Capture the cell that displays the provided text and extract its (x, y) central coordinate. 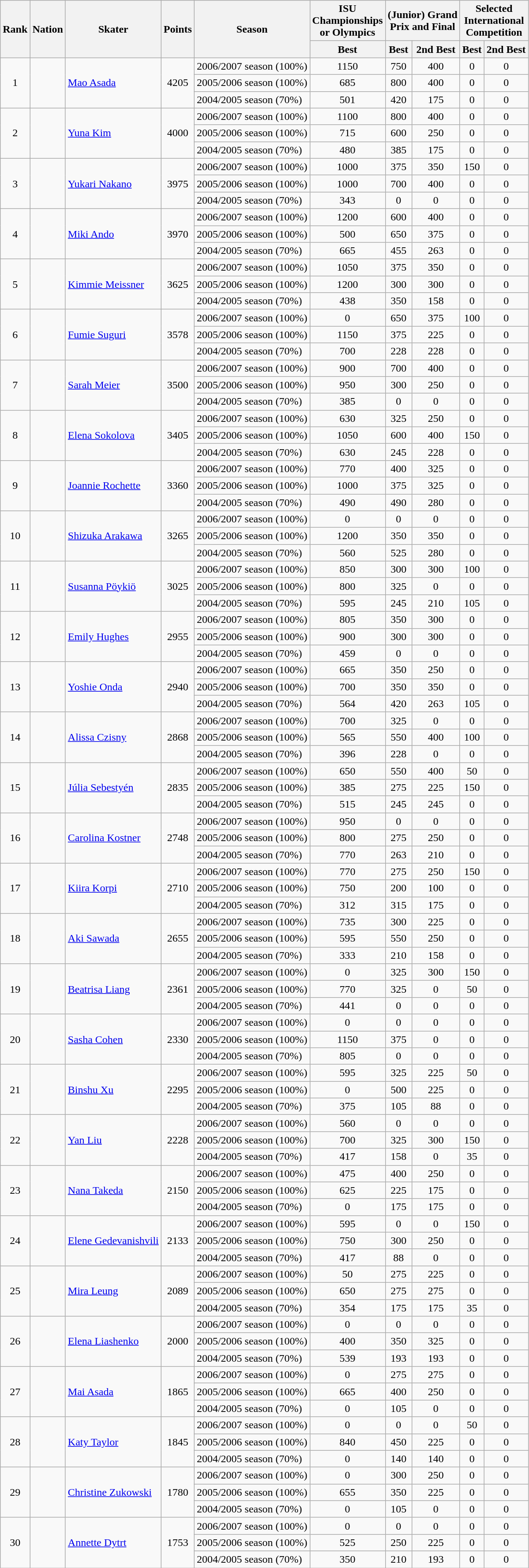
1753 (177, 1542)
19 (15, 989)
7 (15, 385)
Rank (15, 29)
Katy Taylor (113, 1442)
25 (15, 1291)
441 (348, 1006)
850 (348, 570)
565 (348, 737)
ISU Championships or Olympics (348, 21)
459 (348, 653)
3025 (177, 586)
2000 (177, 1341)
Mai Asada (113, 1392)
2228 (177, 1140)
Yoshie Onda (113, 687)
715 (348, 133)
4000 (177, 133)
685 (348, 83)
4 (15, 234)
24 (15, 1240)
312 (348, 905)
Júlia Sebestyén (113, 788)
Skater (113, 29)
18 (15, 939)
Sasha Cohen (113, 1039)
396 (348, 754)
3265 (177, 536)
2955 (177, 637)
3360 (177, 485)
564 (348, 704)
Christine Zukowski (113, 1492)
Beatrisa Liang (113, 989)
12 (15, 637)
735 (348, 922)
22 (15, 1140)
Binshu Xu (113, 1090)
Carolina Kostner (113, 838)
Yuna Kim (113, 133)
2748 (177, 838)
200 (398, 888)
Nation (48, 29)
450 (398, 1442)
Sarah Meier (113, 385)
343 (348, 200)
21 (15, 1090)
315 (398, 905)
438 (348, 301)
2655 (177, 939)
5 (15, 284)
6 (15, 335)
1780 (177, 1492)
2835 (177, 788)
20 (15, 1039)
Mao Asada (113, 83)
Selected International Competition (494, 21)
13 (15, 687)
16 (15, 838)
Shizuka Arakawa (113, 536)
Yan Liu (113, 1140)
Nana Takeda (113, 1190)
14 (15, 737)
15 (15, 788)
3 (15, 183)
Elena Sokolova (113, 435)
27 (15, 1392)
3405 (177, 435)
Kimmie Meissner (113, 284)
9 (15, 485)
2940 (177, 687)
475 (348, 1173)
3970 (177, 234)
Kiira Korpi (113, 888)
Fumie Suguri (113, 335)
455 (398, 251)
1 (15, 83)
840 (348, 1442)
Emily Hughes (113, 637)
26 (15, 1341)
539 (348, 1358)
Aki Sawada (113, 939)
2150 (177, 1190)
Mira Leung (113, 1291)
1865 (177, 1392)
515 (348, 804)
Elena Liashenko (113, 1341)
Elene Gedevanishvili (113, 1240)
29 (15, 1492)
655 (348, 1492)
2361 (177, 989)
Annette Dytrt (113, 1542)
Joannie Rochette (113, 485)
4205 (177, 83)
3500 (177, 385)
3578 (177, 335)
2868 (177, 737)
23 (15, 1190)
501 (348, 100)
10 (15, 536)
3625 (177, 284)
3975 (177, 183)
2710 (177, 888)
11 (15, 586)
Susanna Pöykiö (113, 586)
Miki Ando (113, 234)
625 (348, 1190)
1100 (348, 116)
2 (15, 133)
8 (15, 435)
2089 (177, 1291)
Points (177, 29)
Alissa Czisny (113, 737)
333 (348, 955)
2295 (177, 1090)
354 (348, 1308)
28 (15, 1442)
17 (15, 888)
1845 (177, 1442)
Season (252, 29)
2330 (177, 1039)
Yukari Nakano (113, 183)
2133 (177, 1240)
30 (15, 1542)
(Junior) Grand Prix and Final (423, 21)
480 (348, 150)
